For the text-containing cell, return its midpoint in [X, Y] coordinate format. 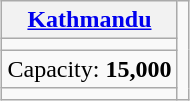
Capacity: 15,000 [90, 69]
Kathmandu [90, 20]
